Provide the (X, Y) coordinate of the cell's center where the given text is located.  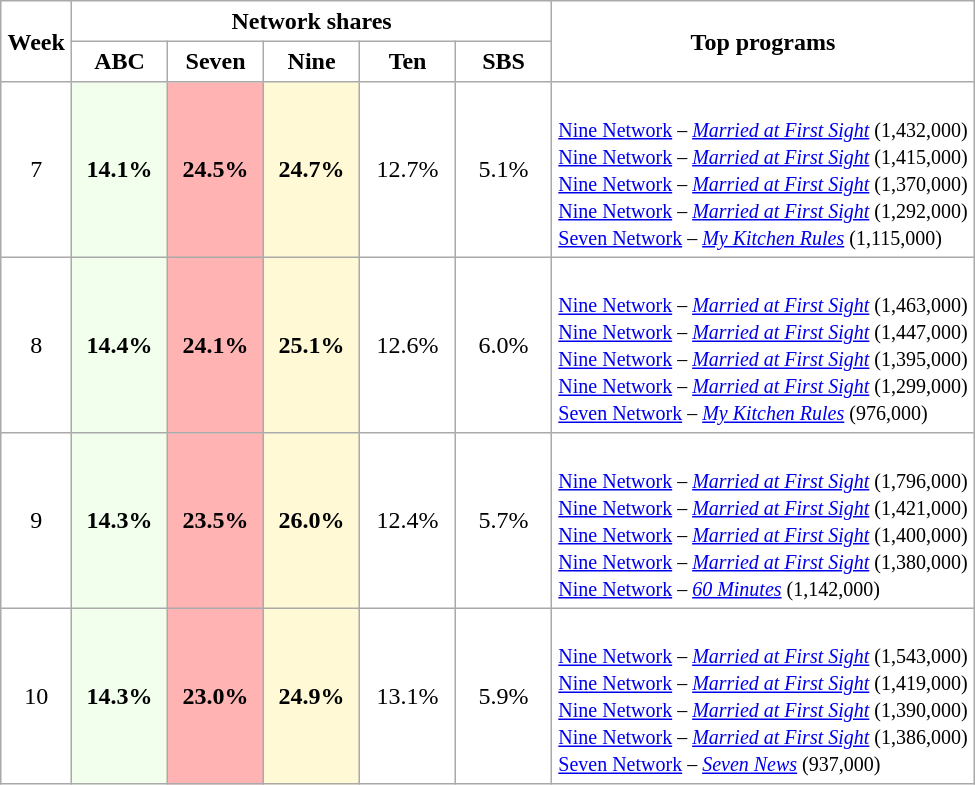
SBS (504, 61)
24.5% (216, 170)
24.7% (312, 170)
Nine (312, 61)
25.1% (312, 345)
12.6% (408, 345)
8 (36, 345)
10 (36, 696)
6.0% (504, 345)
24.1% (216, 345)
Top programs (764, 42)
5.9% (504, 696)
Network shares (312, 21)
Ten (408, 61)
24.9% (312, 696)
Week (36, 42)
12.7% (408, 170)
5.7% (504, 521)
5.1% (504, 170)
7 (36, 170)
13.1% (408, 696)
9 (36, 521)
14.1% (120, 170)
23.0% (216, 696)
23.5% (216, 521)
12.4% (408, 521)
26.0% (312, 521)
ABC (120, 61)
Seven (216, 61)
14.4% (120, 345)
